Find where the given text appears and provide that cell's center as [x, y] coordinate. 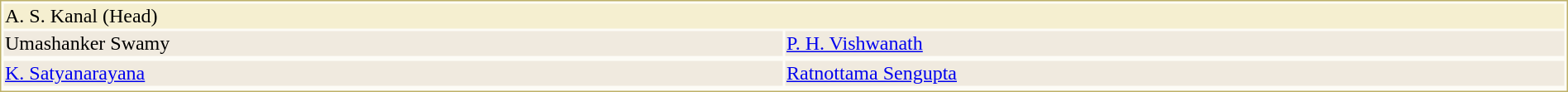
Umashanker Swamy [393, 44]
A. S. Kanal (Head) [784, 16]
P. H. Vishwanath [1175, 44]
K. Satyanarayana [393, 74]
Ratnottama Sengupta [1175, 74]
